Identify which cell holds the provided text, then report its (x, y) central coordinate. 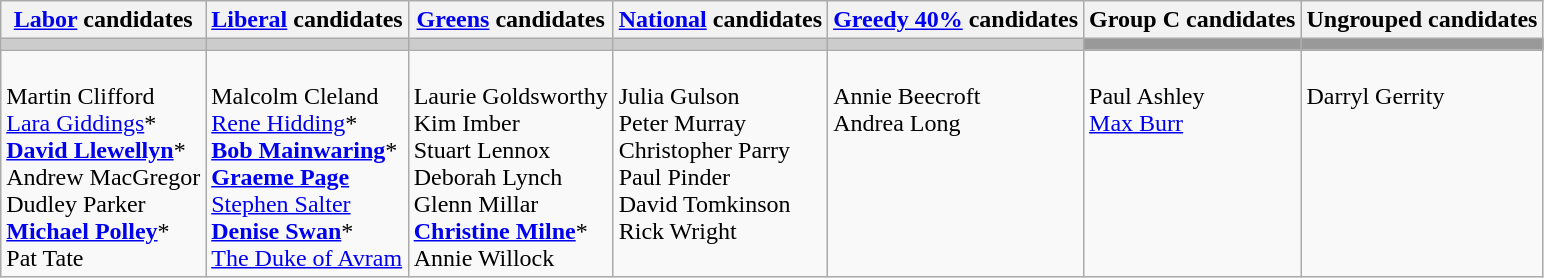
Laurie Goldsworthy Kim Imber Stuart Lennox Deborah Lynch Glenn Millar Christine Milne* Annie Willock (510, 164)
Martin Clifford Lara Giddings* David Llewellyn* Andrew MacGregor Dudley Parker Michael Polley* Pat Tate (104, 164)
Greens candidates (510, 20)
Malcolm Cleland Rene Hidding* Bob Mainwaring* Graeme Page Stephen Salter Denise Swan* The Duke of Avram (307, 164)
Greedy 40% candidates (956, 20)
Group C candidates (1192, 20)
Labor candidates (104, 20)
Liberal candidates (307, 20)
Julia Gulson Peter Murray Christopher Parry Paul Pinder David Tomkinson Rick Wright (720, 164)
Ungrouped candidates (1422, 20)
Darryl Gerrity (1422, 164)
Annie Beecroft Andrea Long (956, 164)
National candidates (720, 20)
Paul Ashley Max Burr (1192, 164)
